Find where the given text appears and provide that cell's center as (X, Y) coordinate. 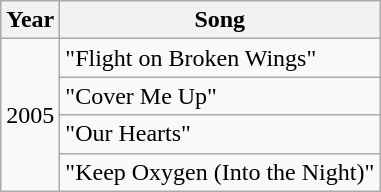
"Flight on Broken Wings" (220, 58)
Year (30, 20)
"Keep Oxygen (Into the Night)" (220, 172)
"Our Hearts" (220, 134)
"Cover Me Up" (220, 96)
2005 (30, 115)
Song (220, 20)
